Search for the cell housing the specified text and yield its [X, Y] center coordinate. 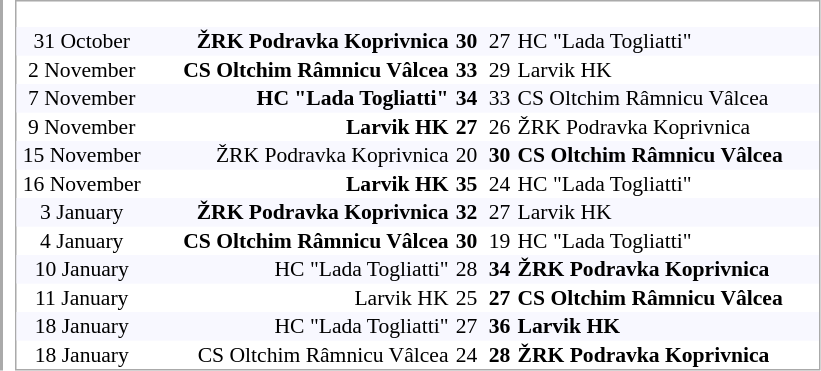
36 [500, 326]
29 [500, 70]
7 November [81, 98]
9 November [81, 126]
25 [466, 298]
32 [466, 212]
16 November [81, 184]
19 [500, 240]
31 October [81, 41]
2 November [81, 70]
4 January [81, 240]
3 January [81, 212]
20 [466, 155]
11 January [81, 298]
15 November [81, 155]
10 January [81, 269]
35 [466, 184]
26 [500, 126]
